Return (x, y) of the center of cell containing provided text 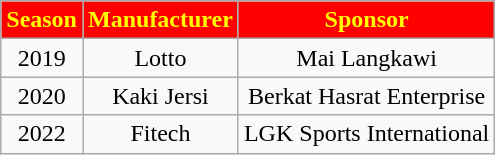
2022 (42, 134)
Season (42, 20)
Mai Langkawi (366, 58)
Sponsor (366, 20)
Manufacturer (160, 20)
Kaki Jersi (160, 96)
Berkat Hasrat Enterprise (366, 96)
Lotto (160, 58)
2019 (42, 58)
2020 (42, 96)
Fitech (160, 134)
LGK Sports International (366, 134)
